Return (x, y) of the center of cell containing provided text 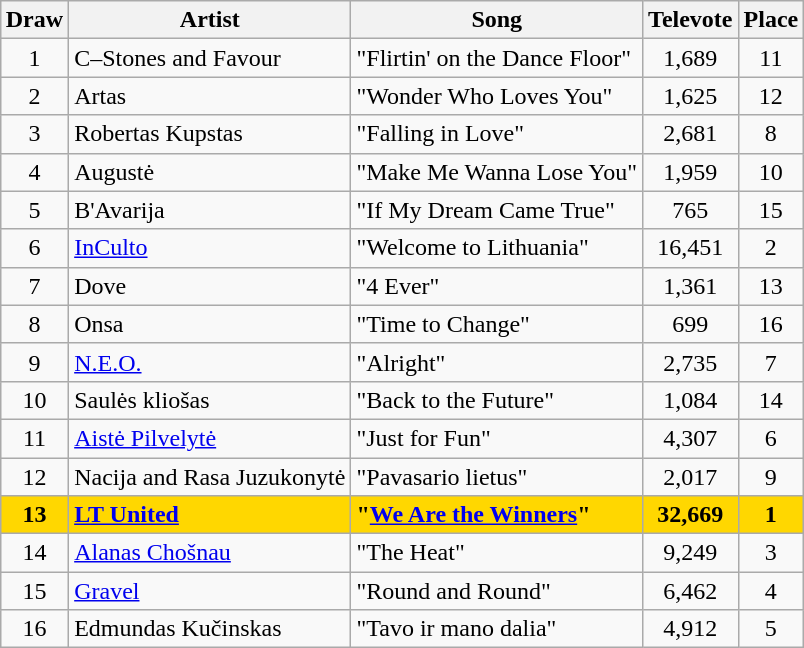
2,681 (690, 134)
Robertas Kupstas (210, 134)
"Alright" (497, 362)
N.E.O. (210, 362)
1,361 (690, 286)
Saulės kliošas (210, 400)
Augustė (210, 172)
"Make Me Wanna Lose You" (497, 172)
"Welcome to Lithuania" (497, 248)
Draw (34, 20)
Onsa (210, 324)
1,084 (690, 400)
1,959 (690, 172)
2,735 (690, 362)
"Just for Fun" (497, 438)
Song (497, 20)
16,451 (690, 248)
"We Are the Winners" (497, 515)
Aistė Pilvelytė (210, 438)
Place (771, 20)
"4 Ever" (497, 286)
B'Avarija (210, 210)
699 (690, 324)
Artist (210, 20)
4,307 (690, 438)
Nacija and Rasa Juzukonytė (210, 477)
C–Stones and Favour (210, 58)
"The Heat" (497, 553)
"Time to Change" (497, 324)
6,462 (690, 591)
"If My Dream Came True" (497, 210)
"Round and Round" (497, 591)
Gravel (210, 591)
4,912 (690, 629)
"Falling in Love" (497, 134)
1,689 (690, 58)
Edmundas Kučinskas (210, 629)
"Wonder Who Loves You" (497, 96)
1,625 (690, 96)
2,017 (690, 477)
9,249 (690, 553)
"Tavo ir mano dalia" (497, 629)
"Back to the Future" (497, 400)
LT United (210, 515)
Televote (690, 20)
Alanas Chošnau (210, 553)
Dove (210, 286)
Artas (210, 96)
"Pavasario lietus" (497, 477)
InCulto (210, 248)
32,669 (690, 515)
765 (690, 210)
"Flirtin' on the Dance Floor" (497, 58)
